From the cell containing the given text, extract its center point as (X, Y) coordinate. 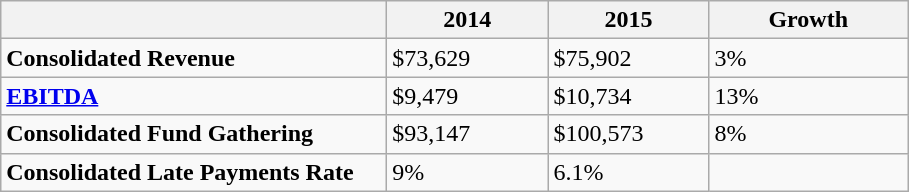
9% (468, 172)
$73,629 (468, 58)
Consolidated Fund Gathering (194, 134)
$10,734 (628, 96)
6.1% (628, 172)
$9,479 (468, 96)
3% (808, 58)
$75,902 (628, 58)
$100,573 (628, 134)
13% (808, 96)
Growth (808, 20)
Consolidated Late Payments Rate (194, 172)
8% (808, 134)
2015 (628, 20)
Consolidated Revenue (194, 58)
EBITDA (194, 96)
2014 (468, 20)
$93,147 (468, 134)
